For the text-containing cell, return its midpoint in [X, Y] coordinate format. 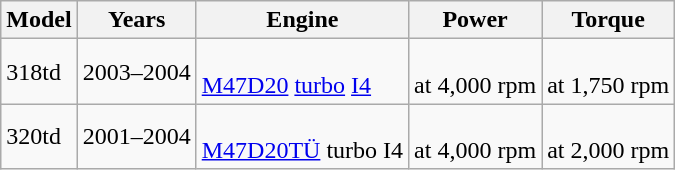
318td [39, 72]
Torque [608, 20]
Years [136, 20]
2003–2004 [136, 72]
at 2,000 rpm [608, 136]
Model [39, 20]
Power [476, 20]
2001–2004 [136, 136]
M47D20 turbo I4 [302, 72]
M47D20TÜ turbo I4 [302, 136]
320td [39, 136]
at 1,750 rpm [608, 72]
Engine [302, 20]
